Pinpoint the cell where the given text exists, returning its (x, y) midpoint coordinate. 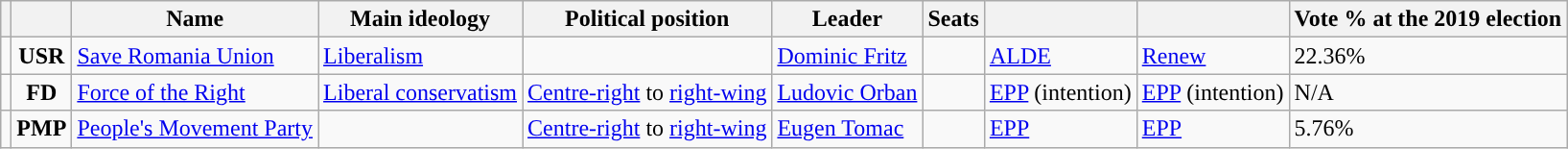
Name (196, 19)
Save Romania Union (196, 56)
Ludovic Orban (848, 92)
22.36% (1427, 56)
Liberal conservatism (420, 92)
Leader (848, 19)
PMP (42, 129)
USR (42, 56)
Main ideology (420, 19)
FD (42, 92)
ALDE (1061, 56)
Seats (953, 19)
Renew (1212, 56)
Political position (647, 19)
Force of the Right (196, 92)
Dominic Fritz (848, 56)
People's Movement Party (196, 129)
Eugen Tomac (848, 129)
N/A (1427, 92)
Vote % at the 2019 election (1427, 19)
Liberalism (420, 56)
5.76% (1427, 129)
